Scan for the cell matching the given text and deliver its [x, y] coordinate at center. 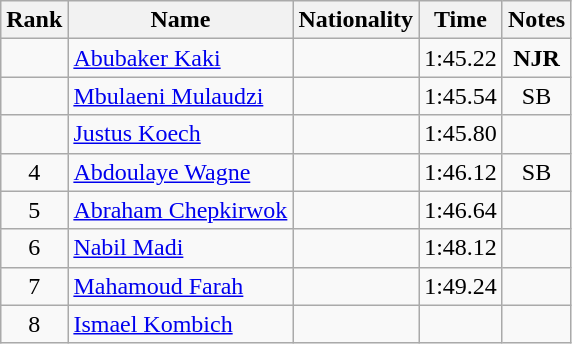
Ismael Kombich [180, 324]
1:45.22 [461, 58]
Nabil Madi [180, 248]
4 [34, 172]
7 [34, 286]
1:45.54 [461, 96]
Time [461, 20]
Mahamoud Farah [180, 286]
1:46.12 [461, 172]
Justus Koech [180, 134]
Name [180, 20]
Abdoulaye Wagne [180, 172]
1:48.12 [461, 248]
Abubaker Kaki [180, 58]
Abraham Chepkirwok [180, 210]
5 [34, 210]
1:46.64 [461, 210]
Mbulaeni Mulaudzi [180, 96]
1:49.24 [461, 286]
6 [34, 248]
8 [34, 324]
Rank [34, 20]
1:45.80 [461, 134]
Nationality [356, 20]
NJR [536, 58]
Notes [536, 20]
